Return [X, Y] of the center of cell containing provided text 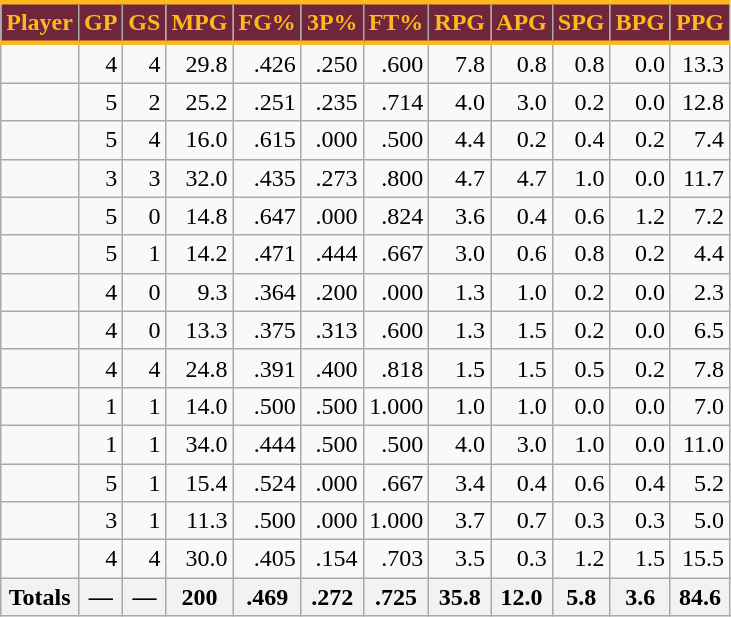
2.3 [700, 292]
3.4 [460, 483]
Player [40, 22]
3P% [332, 22]
.364 [267, 292]
.435 [267, 178]
12.8 [700, 102]
.725 [396, 597]
24.8 [200, 368]
15.4 [200, 483]
14.0 [200, 406]
FG% [267, 22]
11.0 [700, 444]
.818 [396, 368]
.200 [332, 292]
.800 [396, 178]
.824 [396, 216]
32.0 [200, 178]
30.0 [200, 559]
84.6 [700, 597]
.250 [332, 63]
GP [100, 22]
.405 [267, 559]
FT% [396, 22]
2 [144, 102]
35.8 [460, 597]
200 [200, 597]
7.2 [700, 216]
.524 [267, 483]
7.0 [700, 406]
.426 [267, 63]
.375 [267, 330]
0.5 [581, 368]
.471 [267, 254]
.313 [332, 330]
11.7 [700, 178]
11.3 [200, 521]
.251 [267, 102]
0.7 [522, 521]
.469 [267, 597]
.391 [267, 368]
.647 [267, 216]
15.5 [700, 559]
12.0 [522, 597]
.273 [332, 178]
.714 [396, 102]
3.5 [460, 559]
9.3 [200, 292]
GS [144, 22]
.615 [267, 140]
5.0 [700, 521]
3.7 [460, 521]
25.2 [200, 102]
34.0 [200, 444]
.272 [332, 597]
5.2 [700, 483]
.235 [332, 102]
.703 [396, 559]
5.8 [581, 597]
.154 [332, 559]
MPG [200, 22]
14.2 [200, 254]
RPG [460, 22]
APG [522, 22]
PPG [700, 22]
7.4 [700, 140]
BPG [640, 22]
.400 [332, 368]
Totals [40, 597]
SPG [581, 22]
29.8 [200, 63]
6.5 [700, 330]
16.0 [200, 140]
14.8 [200, 216]
